Detect which cell encompasses the target text, then output its [X, Y] center coordinate. 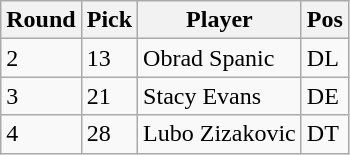
DL [324, 58]
DT [324, 134]
4 [41, 134]
21 [109, 96]
Player [220, 20]
Stacy Evans [220, 96]
2 [41, 58]
Obrad Spanic [220, 58]
Pick [109, 20]
28 [109, 134]
Pos [324, 20]
DE [324, 96]
Lubo Zizakovic [220, 134]
Round [41, 20]
13 [109, 58]
3 [41, 96]
